Determine the [X, Y] coordinate at the center of the cell enclosing the given text.  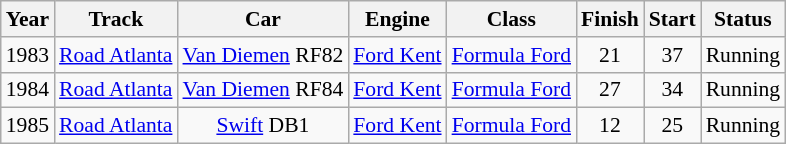
Track [116, 19]
Car [262, 19]
37 [672, 55]
1984 [28, 90]
27 [610, 90]
1983 [28, 55]
Van Diemen RF82 [262, 55]
Swift DB1 [262, 126]
Status [743, 19]
Van Diemen RF84 [262, 90]
Finish [610, 19]
1985 [28, 126]
21 [610, 55]
Year [28, 19]
Class [512, 19]
34 [672, 90]
25 [672, 126]
Engine [397, 19]
12 [610, 126]
Start [672, 19]
